Extract the [X, Y] coordinate from the center of the cell holding the provided text.  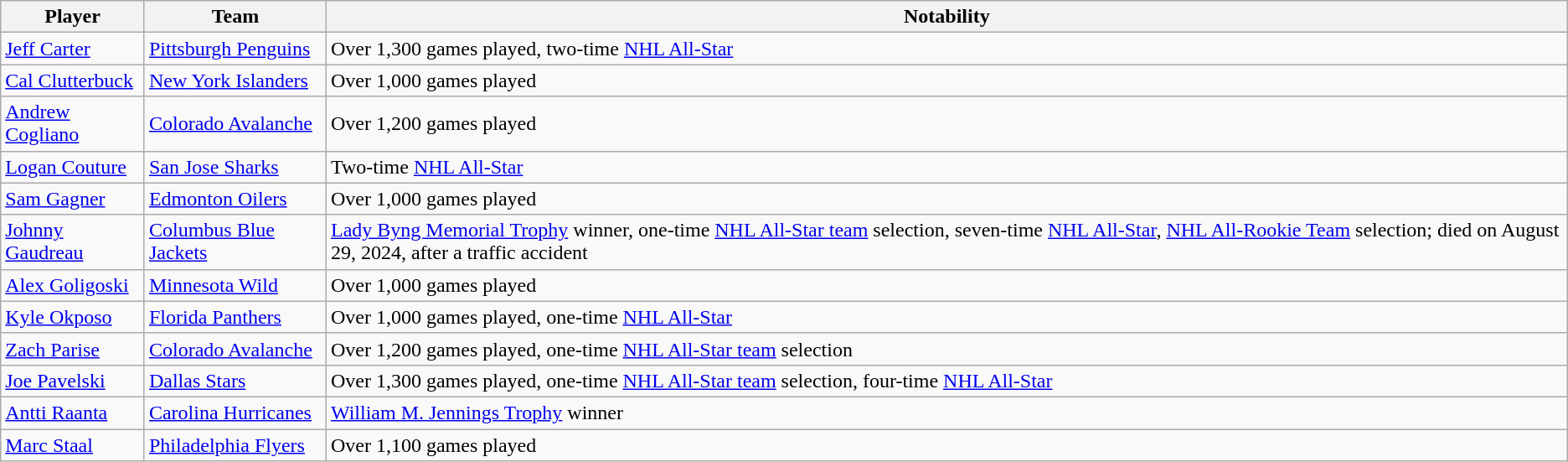
Two-time NHL All-Star [946, 167]
Florida Panthers [235, 317]
Andrew Cogliano [73, 124]
Notability [946, 17]
Antti Raanta [73, 413]
Jeff Carter [73, 49]
Over 1,100 games played [946, 445]
Over 1,200 games played [946, 124]
Over 1,000 games played, one-time NHL All-Star [946, 317]
New York Islanders [235, 80]
Philadelphia Flyers [235, 445]
Over 1,200 games played, one-time NHL All-Star team selection [946, 349]
Edmonton Oilers [235, 199]
Joe Pavelski [73, 381]
Pittsburgh Penguins [235, 49]
Johnny Gaudreau [73, 241]
Zach Parise [73, 349]
Dallas Stars [235, 381]
Marc Staal [73, 445]
Alex Goligoski [73, 285]
Cal Clutterbuck [73, 80]
Logan Couture [73, 167]
Over 1,300 games played, one-time NHL All-Star team selection, four-time NHL All-Star [946, 381]
Sam Gagner [73, 199]
San Jose Sharks [235, 167]
Player [73, 17]
Columbus Blue Jackets [235, 241]
Team [235, 17]
Carolina Hurricanes [235, 413]
Over 1,300 games played, two-time NHL All-Star [946, 49]
William M. Jennings Trophy winner [946, 413]
Kyle Okposo [73, 317]
Minnesota Wild [235, 285]
